Pinpoint the cell where the given text exists, returning its [X, Y] midpoint coordinate. 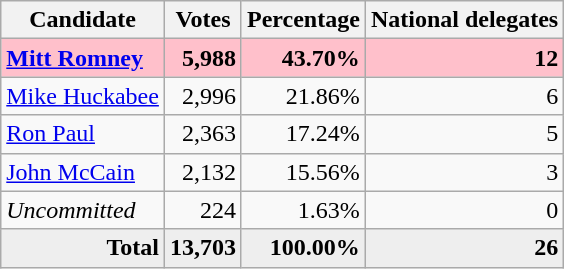
2,996 [202, 96]
Mitt Romney [83, 58]
13,703 [202, 248]
26 [464, 248]
1.63% [303, 210]
17.24% [303, 134]
2,132 [202, 172]
Total [83, 248]
15.56% [303, 172]
6 [464, 96]
Mike Huckabee [83, 96]
0 [464, 210]
Candidate [83, 20]
National delegates [464, 20]
Ron Paul [83, 134]
5 [464, 134]
100.00% [303, 248]
21.86% [303, 96]
3 [464, 172]
224 [202, 210]
43.70% [303, 58]
Percentage [303, 20]
12 [464, 58]
Uncommitted [83, 210]
John McCain [83, 172]
Votes [202, 20]
5,988 [202, 58]
2,363 [202, 134]
